Scan for the cell matching the given text and deliver its [x, y] coordinate at center. 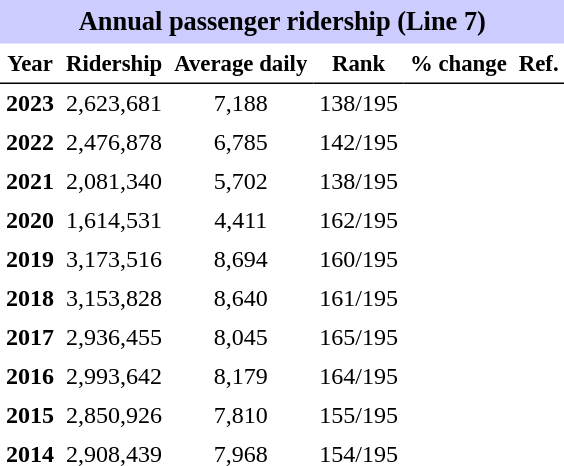
Average daily [240, 64]
2,623,681 [114, 104]
2,936,455 [114, 338]
8,179 [240, 376]
164/195 [358, 376]
2022 [30, 142]
2020 [30, 220]
4,411 [240, 220]
1,614,531 [114, 220]
2015 [30, 416]
155/195 [358, 416]
2017 [30, 338]
2023 [30, 104]
6,785 [240, 142]
3,153,828 [114, 298]
3,173,516 [114, 260]
2021 [30, 182]
Year [30, 64]
2,476,878 [114, 142]
2,850,926 [114, 416]
2016 [30, 376]
2,081,340 [114, 182]
8,694 [240, 260]
2,993,642 [114, 376]
7,810 [240, 416]
Ridership [114, 64]
165/195 [358, 338]
8,045 [240, 338]
7,188 [240, 104]
160/195 [358, 260]
162/195 [358, 220]
2018 [30, 298]
2019 [30, 260]
% change [458, 64]
161/195 [358, 298]
Rank [358, 64]
5,702 [240, 182]
142/195 [358, 142]
8,640 [240, 298]
